Search for the cell housing the specified text and yield its [X, Y] center coordinate. 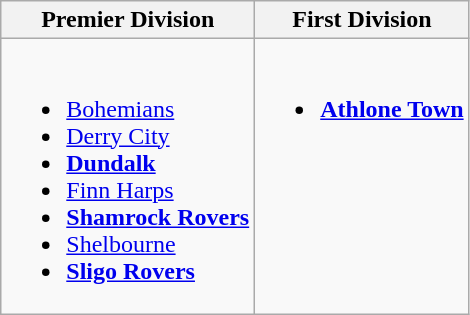
BohemiansDerry CityDundalkFinn HarpsShamrock RoversShelbourneSligo Rovers [128, 176]
Athlone Town [362, 176]
First Division [362, 20]
Premier Division [128, 20]
